Locate the cell with the specified text and output its [x, y] center coordinate. 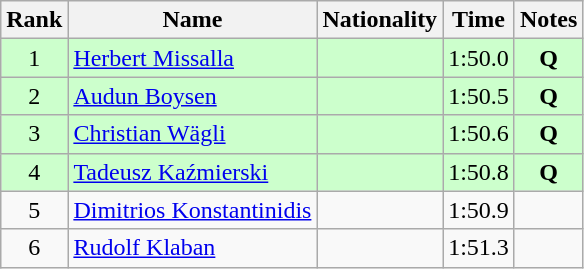
Time [479, 20]
6 [34, 248]
1:50.6 [479, 134]
1:50.0 [479, 58]
3 [34, 134]
2 [34, 96]
5 [34, 210]
1:51.3 [479, 248]
Notes [548, 20]
Tadeusz Kaźmierski [192, 172]
Herbert Missalla [192, 58]
Christian Wägli [192, 134]
1:50.8 [479, 172]
Rank [34, 20]
Name [192, 20]
Audun Boysen [192, 96]
4 [34, 172]
Nationality [380, 20]
Dimitrios Konstantinidis [192, 210]
1:50.5 [479, 96]
1:50.9 [479, 210]
1 [34, 58]
Rudolf Klaban [192, 248]
